Return the (x, y) coordinate for the center point of the cell that contains the specified text.  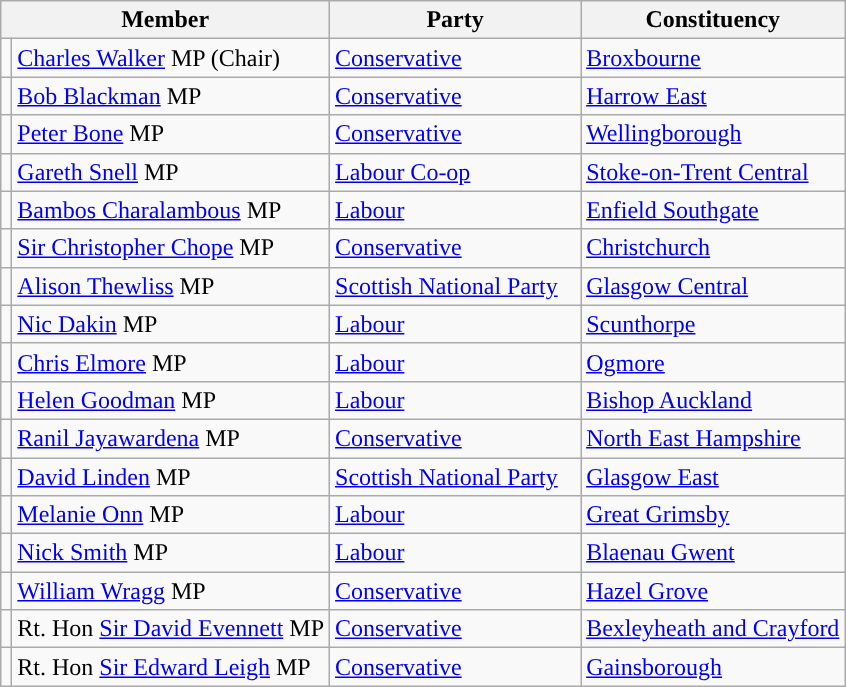
Constituency (713, 20)
Nic Dakin MP (171, 324)
Bambos Charalambous MP (171, 210)
Alison Thewliss MP (171, 286)
Charles Walker MP (Chair) (171, 58)
Ogmore (713, 362)
Gainsborough (713, 667)
Peter Bone MP (171, 134)
Party (456, 20)
David Linden MP (171, 477)
Bexleyheath and Crayford (713, 629)
Member (166, 20)
Chris Elmore MP (171, 362)
Blaenau Gwent (713, 553)
North East Hampshire (713, 438)
Rt. Hon Sir David Evennett MP (171, 629)
Great Grimsby (713, 515)
Wellingborough (713, 134)
Melanie Onn MP (171, 515)
Glasgow Central (713, 286)
Enfield Southgate (713, 210)
Scunthorpe (713, 324)
Gareth Snell MP (171, 172)
Nick Smith MP (171, 553)
Christchurch (713, 248)
Rt. Hon Sir Edward Leigh MP (171, 667)
Bob Blackman MP (171, 96)
Hazel Grove (713, 591)
Stoke-on-Trent Central (713, 172)
Labour Co-op (456, 172)
Bishop Auckland (713, 400)
William Wragg MP (171, 591)
Harrow East (713, 96)
Sir Christopher Chope MP (171, 248)
Helen Goodman MP (171, 400)
Glasgow East (713, 477)
Broxbourne (713, 58)
Ranil Jayawardena MP (171, 438)
